Return [x, y] of the center of cell containing provided text 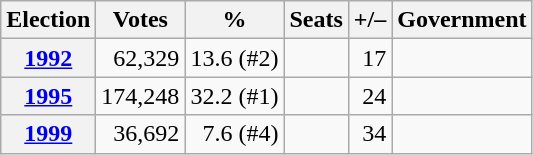
% [234, 20]
+/– [370, 20]
24 [370, 96]
13.6 (#2) [234, 58]
1995 [48, 96]
17 [370, 58]
1992 [48, 58]
34 [370, 134]
62,329 [140, 58]
1999 [48, 134]
32.2 (#1) [234, 96]
Seats [316, 20]
Votes [140, 20]
Government [462, 20]
36,692 [140, 134]
Election [48, 20]
7.6 (#4) [234, 134]
174,248 [140, 96]
